Search for the cell housing the specified text and yield its (X, Y) center coordinate. 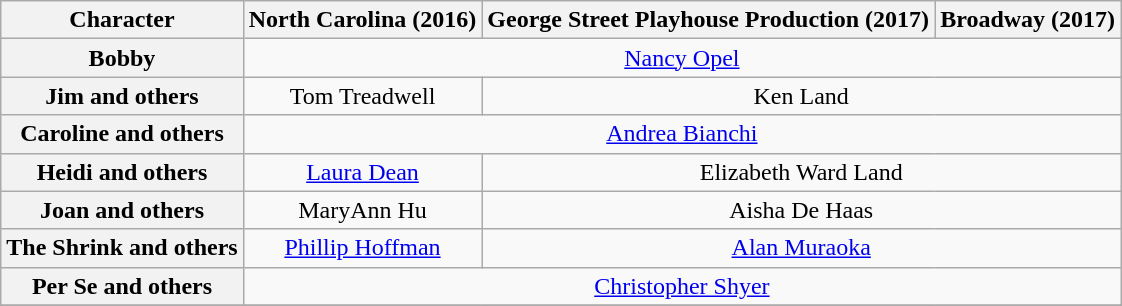
Broadway (2017) (1028, 20)
George Street Playhouse Production (2017) (708, 20)
Elizabeth Ward Land (802, 172)
North Carolina (2016) (362, 20)
MaryAnn Hu (362, 210)
Heidi and others (122, 172)
Andrea Bianchi (682, 134)
Bobby (122, 58)
Alan Muraoka (802, 248)
Joan and others (122, 210)
Jim and others (122, 96)
Nancy Opel (682, 58)
Aisha De Haas (802, 210)
The Shrink and others (122, 248)
Ken Land (802, 96)
Tom Treadwell (362, 96)
Laura Dean (362, 172)
Per Se and others (122, 286)
Phillip Hoffman (362, 248)
Caroline and others (122, 134)
Character (122, 20)
Christopher Shyer (682, 286)
